Search for the cell housing the specified text and yield its (x, y) center coordinate. 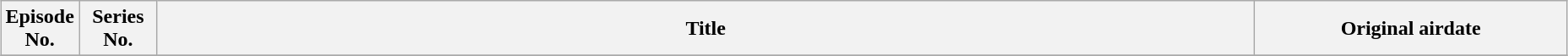
Episode No. (41, 29)
Series No. (118, 29)
Original airdate (1411, 29)
Title (706, 29)
